Detect which cell encompasses the target text, then output its (x, y) center coordinate. 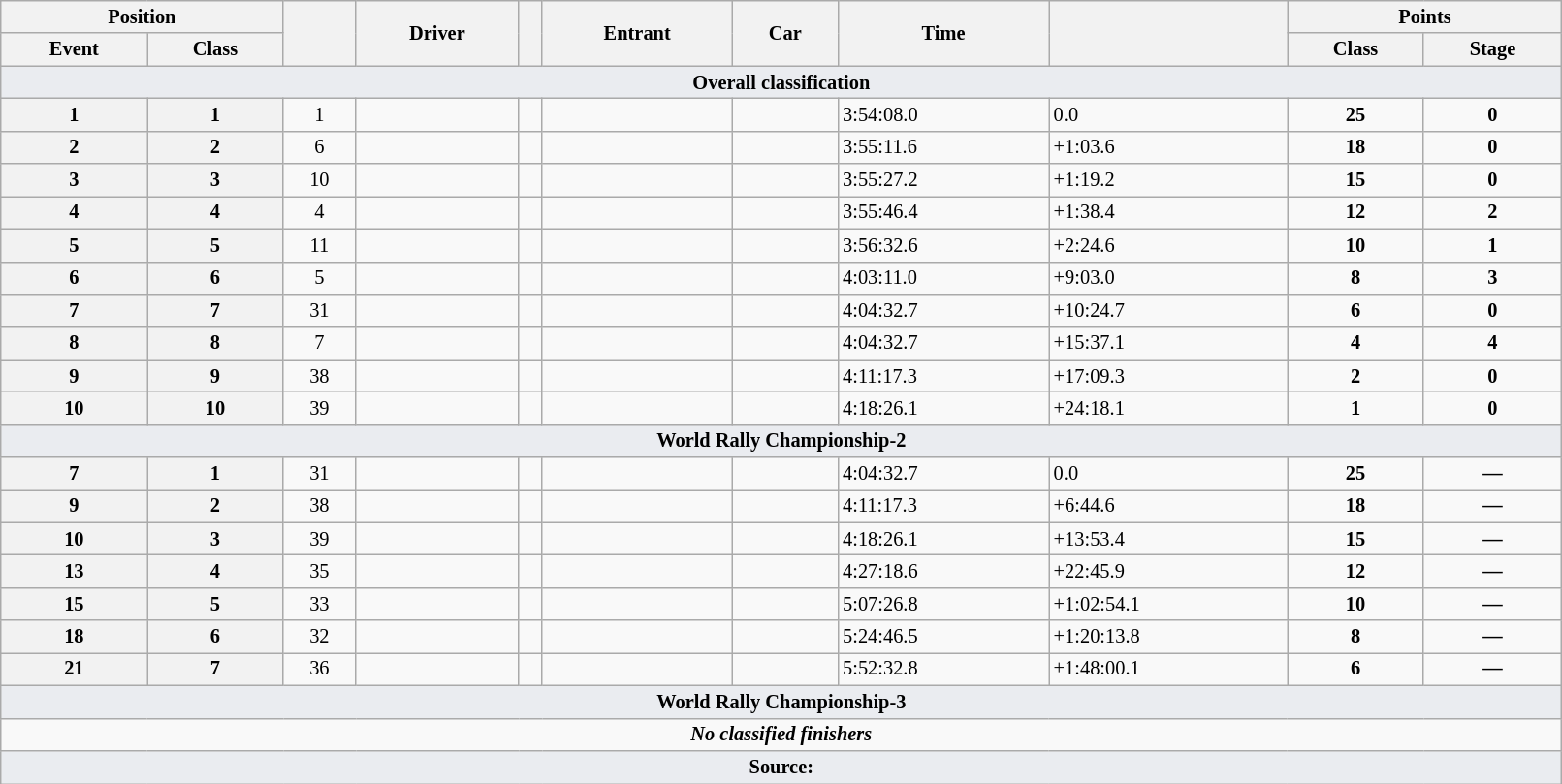
11 (320, 245)
13 (74, 571)
+6:44.6 (1168, 506)
Driver (437, 33)
3:56:32.6 (943, 245)
+1:38.4 (1168, 212)
No classified finishers (781, 735)
5:24:46.5 (943, 637)
36 (320, 669)
Points (1425, 16)
+24:18.1 (1168, 408)
21 (74, 669)
5:07:26.8 (943, 604)
+15:37.1 (1168, 343)
35 (320, 571)
Time (943, 33)
+13:53.4 (1168, 539)
+1:03.6 (1168, 147)
+1:20:13.8 (1168, 637)
+2:24.6 (1168, 245)
+1:48:00.1 (1168, 669)
World Rally Championship-3 (781, 702)
+10:24.7 (1168, 310)
Entrant (637, 33)
4:03:11.0 (943, 278)
Car (785, 33)
+1:19.2 (1168, 180)
3:55:27.2 (943, 180)
Event (74, 49)
3:55:11.6 (943, 147)
5:52:32.8 (943, 669)
4:27:18.6 (943, 571)
3:54:08.0 (943, 114)
+1:02:54.1 (1168, 604)
+17:09.3 (1168, 376)
Position (142, 16)
+22:45.9 (1168, 571)
Stage (1493, 49)
3:55:46.4 (943, 212)
Overall classification (781, 82)
33 (320, 604)
World Rally Championship-2 (781, 441)
32 (320, 637)
Source: (781, 767)
+9:03.0 (1168, 278)
